Return the [X, Y] coordinate for the center point of the cell that contains the specified text.  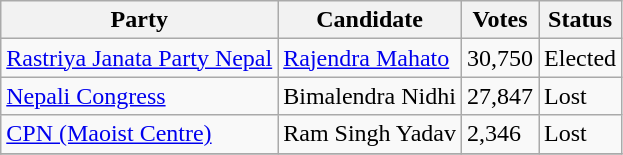
Rajendra Mahato [370, 58]
2,346 [500, 134]
Status [580, 20]
30,750 [500, 58]
Party [140, 20]
Bimalendra Nidhi [370, 96]
Ram Singh Yadav [370, 134]
Nepali Congress [140, 96]
Votes [500, 20]
CPN (Maoist Centre) [140, 134]
27,847 [500, 96]
Candidate [370, 20]
Rastriya Janata Party Nepal [140, 58]
Elected [580, 58]
